For the text-containing cell, return its midpoint in [x, y] coordinate format. 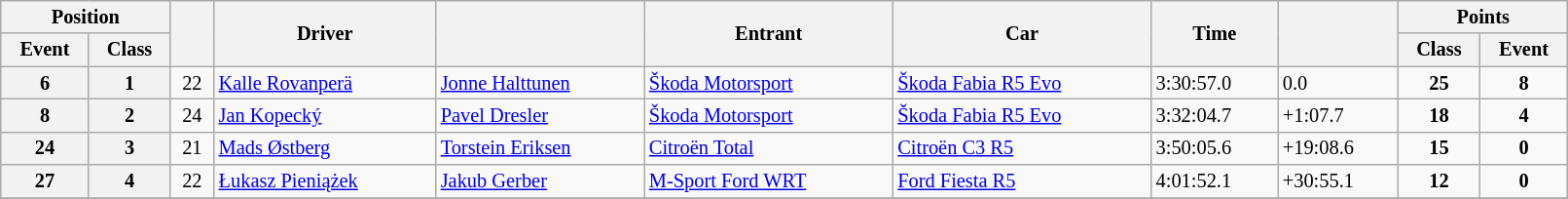
Citroën Total [769, 148]
3:30:57.0 [1215, 83]
+1:07.7 [1338, 115]
Citroën C3 R5 [1022, 148]
3 [129, 148]
Points [1483, 17]
+19:08.6 [1338, 148]
25 [1440, 83]
3:32:04.7 [1215, 115]
Pavel Dresler [540, 115]
12 [1440, 181]
Car [1022, 33]
3:50:05.6 [1215, 148]
1 [129, 83]
Entrant [769, 33]
18 [1440, 115]
0.0 [1338, 83]
Mads Østberg [325, 148]
+30:55.1 [1338, 181]
Jakub Gerber [540, 181]
21 [193, 148]
4:01:52.1 [1215, 181]
Łukasz Pieniążek [325, 181]
27 [45, 181]
15 [1440, 148]
Torstein Eriksen [540, 148]
M-Sport Ford WRT [769, 181]
Jan Kopecký [325, 115]
Position [86, 17]
Kalle Rovanperä [325, 83]
Jonne Halttunen [540, 83]
2 [129, 115]
Time [1215, 33]
Ford Fiesta R5 [1022, 181]
6 [45, 83]
Driver [325, 33]
